Determine the (X, Y) coordinate at the center of the cell enclosing the given text.  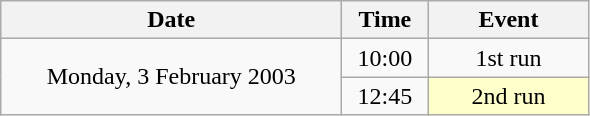
Monday, 3 February 2003 (172, 77)
Date (172, 20)
12:45 (385, 96)
10:00 (385, 58)
Event (508, 20)
2nd run (508, 96)
Time (385, 20)
1st run (508, 58)
